Scan for the cell matching the given text and deliver its (x, y) coordinate at center. 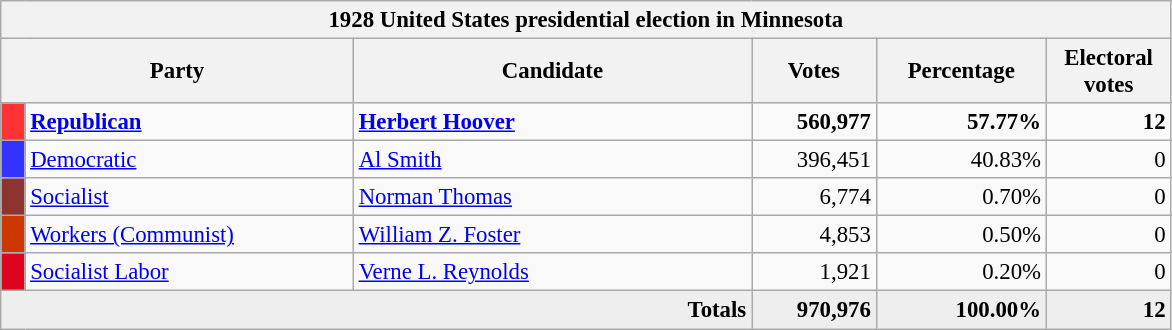
Republican (189, 122)
Electoral votes (1108, 72)
40.83% (961, 160)
Herbert Hoover (552, 122)
1,921 (814, 273)
0.70% (961, 197)
0.50% (961, 235)
57.77% (961, 122)
970,976 (814, 310)
Percentage (961, 72)
Verne L. Reynolds (552, 273)
560,977 (814, 122)
Socialist (189, 197)
Candidate (552, 72)
William Z. Foster (552, 235)
Democratic (189, 160)
396,451 (814, 160)
100.00% (961, 310)
Votes (814, 72)
Al Smith (552, 160)
1928 United States presidential election in Minnesota (586, 20)
Workers (Communist) (189, 235)
Socialist Labor (189, 273)
0.20% (961, 273)
Totals (376, 310)
Party (178, 72)
Norman Thomas (552, 197)
6,774 (814, 197)
4,853 (814, 235)
